Search for the cell housing the specified text and yield its (X, Y) center coordinate. 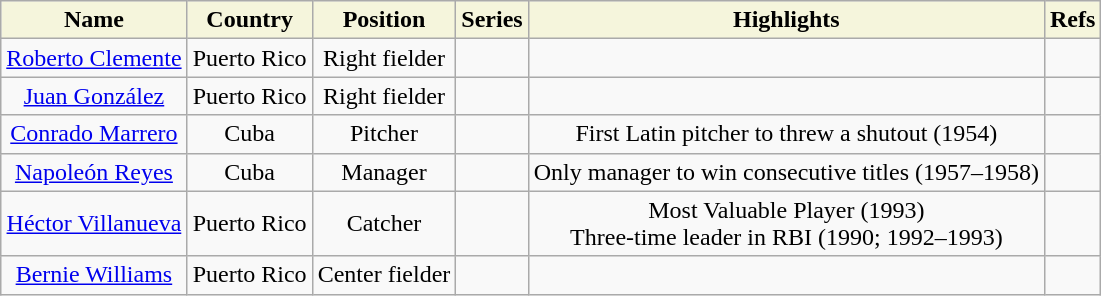
Conrado Marrero (94, 134)
Most Valuable Player (1993)Three-time leader in RBI (1990; 1992–1993) (786, 224)
Only manager to win consecutive titles (1957–1958) (786, 172)
Country (250, 20)
Name (94, 20)
Pitcher (384, 134)
Catcher (384, 224)
Juan González (94, 96)
Series (492, 20)
Bernie Williams (94, 275)
Napoleón Reyes (94, 172)
Center fielder (384, 275)
Position (384, 20)
First Latin pitcher to threw a shutout (1954) (786, 134)
Héctor Villanueva (94, 224)
Manager (384, 172)
Refs (1072, 20)
Roberto Clemente (94, 58)
Highlights (786, 20)
